Extract the (X, Y) coordinate from the center of the cell holding the provided text.  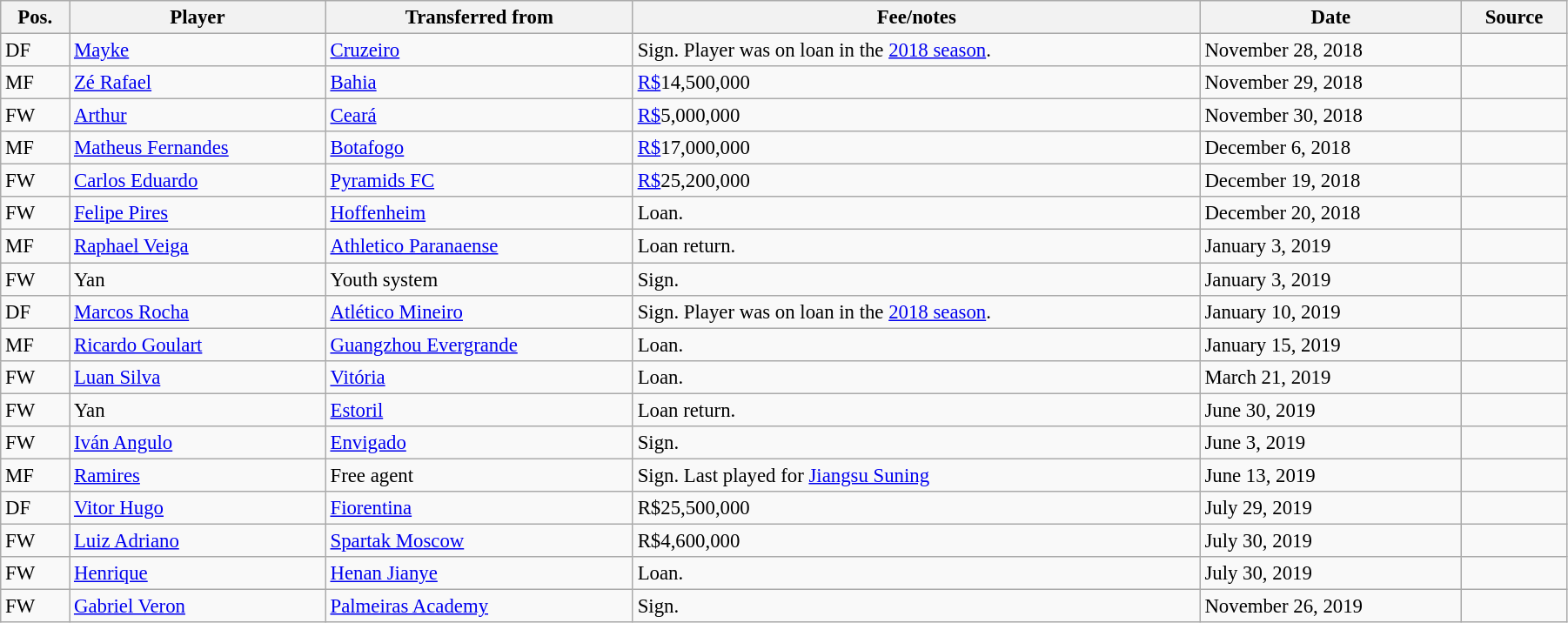
Guangzhou Evergrande (479, 345)
June 30, 2019 (1330, 410)
Iván Angulo (198, 443)
Envigado (479, 443)
Arthur (198, 116)
R$14,500,000 (916, 83)
Gabriel Veron (198, 606)
December 6, 2018 (1330, 148)
Luan Silva (198, 377)
December 20, 2018 (1330, 213)
Henrique (198, 573)
Luiz Adriano (198, 540)
Carlos Eduardo (198, 181)
Estoril (479, 410)
Felipe Pires (198, 213)
Matheus Fernandes (198, 148)
Raphael Veiga (198, 246)
Youth system (479, 279)
Source (1514, 17)
Player (198, 17)
Ramires (198, 475)
R$25,500,000 (916, 508)
November 26, 2019 (1330, 606)
Cruzeiro (479, 50)
Ceará (479, 116)
R$4,600,000 (916, 540)
R$17,000,000 (916, 148)
Free agent (479, 475)
R$25,200,000 (916, 181)
Hoffenheim (479, 213)
Marcos Rocha (198, 311)
November 30, 2018 (1330, 116)
Date (1330, 17)
Atlético Mineiro (479, 311)
Ricardo Goulart (198, 345)
Vitor Hugo (198, 508)
Athletico Paranaense (479, 246)
Henan Jianye (479, 573)
March 21, 2019 (1330, 377)
Bahia (479, 83)
December 19, 2018 (1330, 181)
Palmeiras Academy (479, 606)
July 29, 2019 (1330, 508)
Pyramids FC (479, 181)
November 29, 2018 (1330, 83)
November 28, 2018 (1330, 50)
January 10, 2019 (1330, 311)
Fee/notes (916, 17)
Transferred from (479, 17)
Fiorentina (479, 508)
Mayke (198, 50)
June 13, 2019 (1330, 475)
Botafogo (479, 148)
Spartak Moscow (479, 540)
June 3, 2019 (1330, 443)
Pos. (35, 17)
Vitória (479, 377)
R$5,000,000 (916, 116)
Zé Rafael (198, 83)
Sign. Last played for Jiangsu Suning (916, 475)
January 15, 2019 (1330, 345)
